For the text-containing cell, return its midpoint in (x, y) coordinate format. 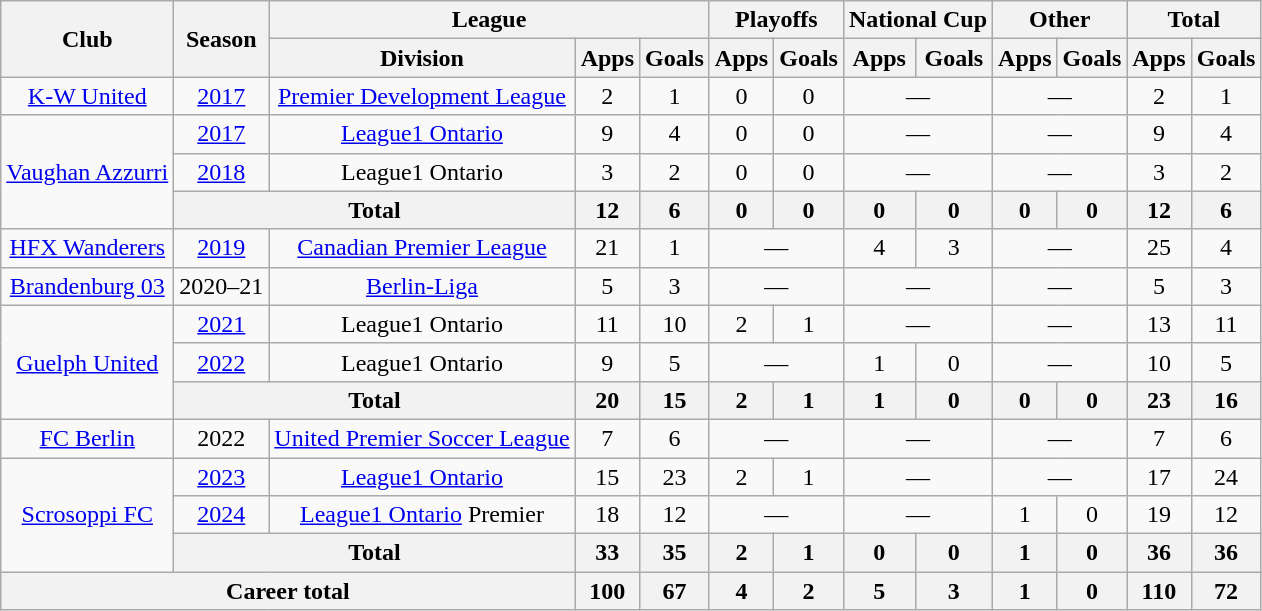
Division (422, 58)
21 (607, 248)
110 (1159, 591)
League (489, 20)
35 (675, 553)
FC Berlin (88, 438)
HFX Wanderers (88, 248)
Brandenburg 03 (88, 286)
2019 (222, 248)
United Premier Soccer League (422, 438)
Premier Development League (422, 96)
67 (675, 591)
Canadian Premier League (422, 248)
Vaughan Azzurri (88, 172)
20 (607, 400)
Playoffs (776, 20)
13 (1159, 324)
Career total (288, 591)
16 (1226, 400)
K-W United (88, 96)
Berlin-Liga (422, 286)
24 (1226, 477)
Club (88, 39)
100 (607, 591)
2024 (222, 515)
2023 (222, 477)
72 (1226, 591)
25 (1159, 248)
Other (1060, 20)
2021 (222, 324)
19 (1159, 515)
18 (607, 515)
League1 Ontario Premier (422, 515)
Season (222, 39)
17 (1159, 477)
2018 (222, 172)
Guelph United (88, 362)
National Cup (918, 20)
Scrosoppi FC (88, 515)
2020–21 (222, 286)
33 (607, 553)
